Return the (x, y) coordinate for the center point of the cell that contains the specified text.  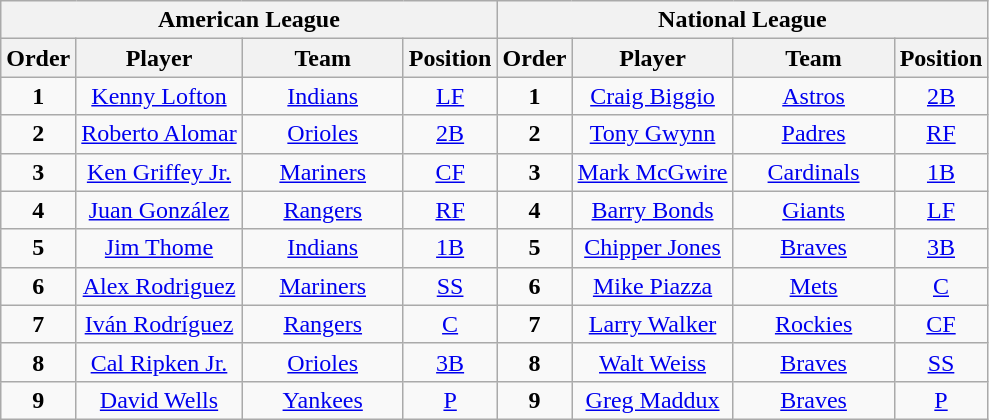
Walt Weiss (652, 362)
Alex Rodriguez (159, 286)
Cal Ripken Jr. (159, 362)
Astros (814, 96)
David Wells (159, 400)
Jim Thome (159, 248)
Padres (814, 134)
Mark McGwire (652, 172)
Kenny Lofton (159, 96)
Giants (814, 210)
Greg Maddux (652, 400)
Barry Bonds (652, 210)
Roberto Alomar (159, 134)
Tony Gwynn (652, 134)
Mets (814, 286)
Cardinals (814, 172)
Iván Rodríguez (159, 324)
Yankees (322, 400)
Juan González (159, 210)
Chipper Jones (652, 248)
Larry Walker (652, 324)
Ken Griffey Jr. (159, 172)
American League (249, 20)
Rockies (814, 324)
National League (742, 20)
Craig Biggio (652, 96)
Mike Piazza (652, 286)
